Detect which cell encompasses the target text, then output its (x, y) center coordinate. 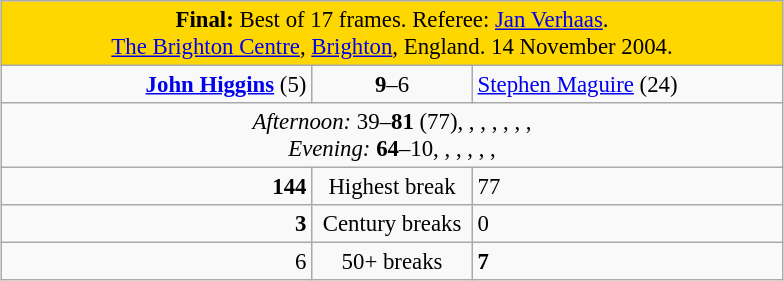
Afternoon: 39–81 (77), , , , , , , Evening: 64–10, , , , , , (392, 136)
Stephen Maguire (24) (628, 85)
9–6 (392, 85)
50+ breaks (392, 262)
John Higgins (5) (156, 85)
Final: Best of 17 frames. Referee: Jan Verhaas.The Brighton Centre, Brighton, England. 14 November 2004. (392, 34)
Highest break (392, 187)
Century breaks (392, 224)
0 (628, 224)
144 (156, 187)
77 (628, 187)
7 (628, 262)
3 (156, 224)
6 (156, 262)
